Search for the cell housing the specified text and yield its [X, Y] center coordinate. 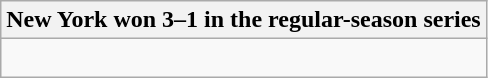
New York won 3–1 in the regular-season series [244, 20]
